Detect which cell encompasses the target text, then output its (X, Y) center coordinate. 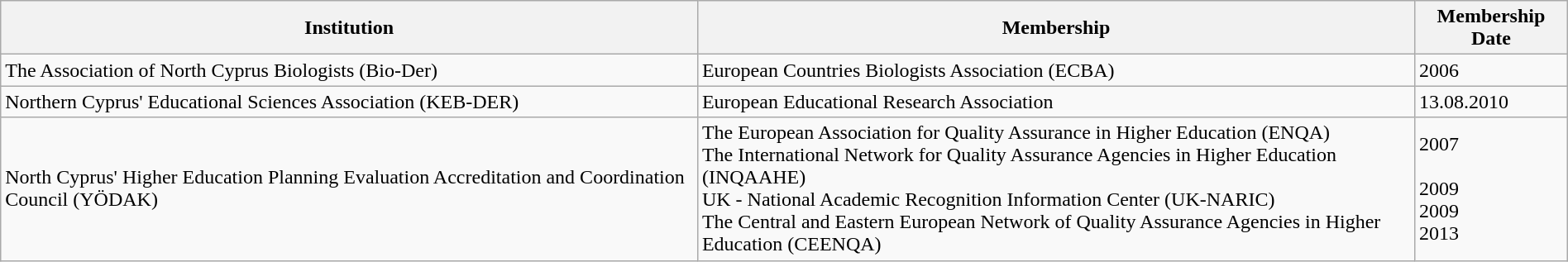
Institution (349, 28)
Membership Date (1492, 28)
The Association of North Cyprus Biologists (Bio-Der) (349, 70)
European Countries Biologists Association (ECBA) (1055, 70)
Northern Cyprus' Educational Sciences Association (KEB-DER) (349, 102)
Membership (1055, 28)
13.08.2010 (1492, 102)
2006 (1492, 70)
European Educational Research Association (1055, 102)
2007 2009 2009 2013 (1492, 188)
North Cyprus' Higher Education Planning Evaluation Accreditation and Coordination Council (YÖDAK) (349, 188)
